Capture the cell that displays the provided text and extract its [X, Y] central coordinate. 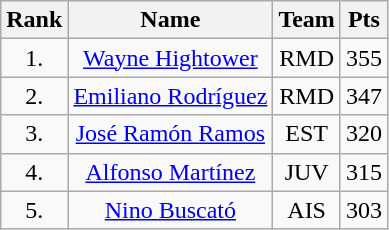
José Ramón Ramos [170, 134]
4. [34, 172]
Wayne Hightower [170, 58]
EST [307, 134]
5. [34, 210]
303 [364, 210]
Emiliano Rodríguez [170, 96]
Nino Buscató [170, 210]
2. [34, 96]
355 [364, 58]
Alfonso Martínez [170, 172]
Rank [34, 20]
1. [34, 58]
Team [307, 20]
320 [364, 134]
347 [364, 96]
315 [364, 172]
3. [34, 134]
Name [170, 20]
AIS [307, 210]
JUV [307, 172]
Pts [364, 20]
